Determine the [X, Y] coordinate at the center of the cell enclosing the given text.  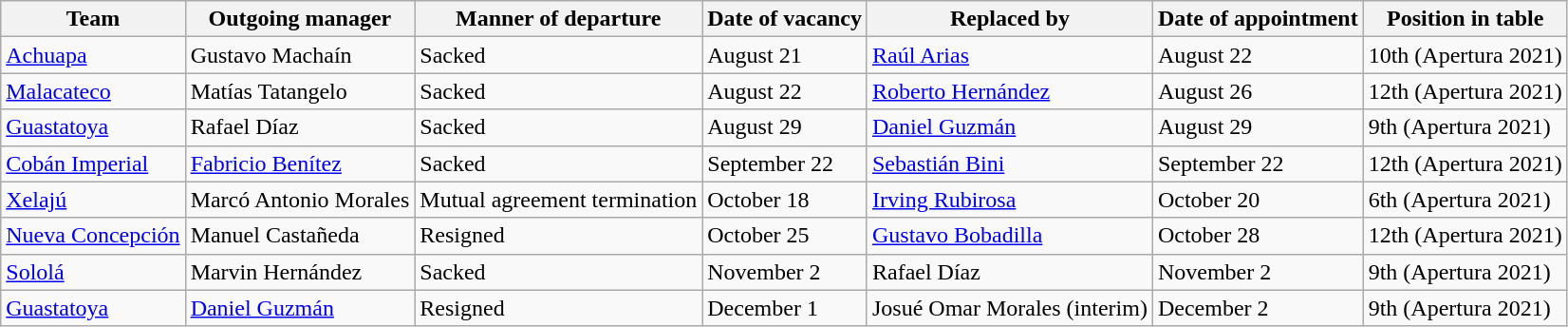
Outgoing manager [300, 19]
Manner of departure [558, 19]
Fabricio Benítez [300, 163]
Position in table [1465, 19]
Marcó Antonio Morales [300, 200]
Mutual agreement termination [558, 200]
October 20 [1258, 200]
Matías Tatangelo [300, 91]
Gustavo Machaín [300, 55]
Malacateco [93, 91]
Sololá [93, 272]
Gustavo Bobadilla [1010, 236]
Xelajú [93, 200]
6th (Apertura 2021) [1465, 200]
Date of appointment [1258, 19]
October 18 [785, 200]
October 28 [1258, 236]
Sebastián Bini [1010, 163]
October 25 [785, 236]
Replaced by [1010, 19]
10th (Apertura 2021) [1465, 55]
Roberto Hernández [1010, 91]
December 1 [785, 308]
Date of vacancy [785, 19]
Marvin Hernández [300, 272]
Irving Rubirosa [1010, 200]
Josué Omar Morales (interim) [1010, 308]
August 21 [785, 55]
Nueva Concepción [93, 236]
Manuel Castañeda [300, 236]
August 26 [1258, 91]
Cobán Imperial [93, 163]
Team [93, 19]
Achuapa [93, 55]
December 2 [1258, 308]
Raúl Arias [1010, 55]
